Locate the cell with the specified text and output its (x, y) center coordinate. 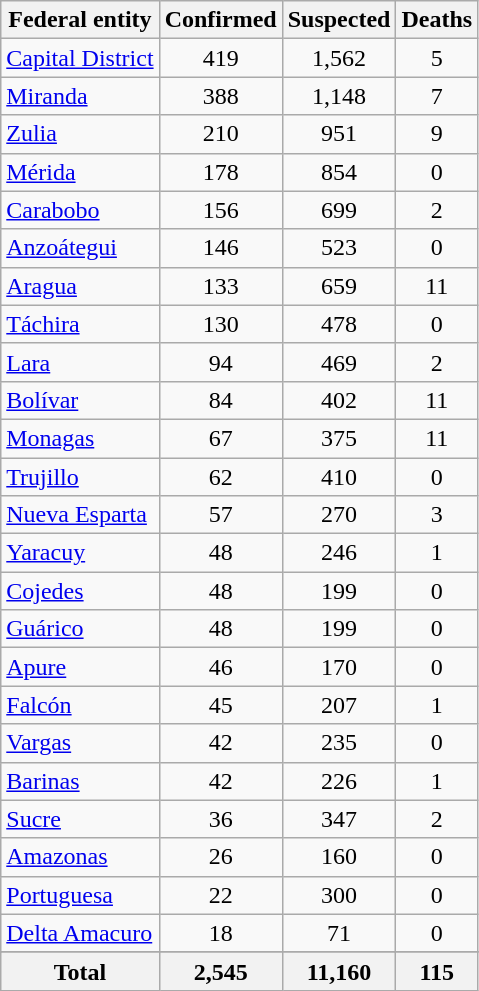
67 (220, 438)
3 (437, 515)
Cojedes (80, 591)
Anzoátegui (80, 248)
207 (339, 705)
36 (220, 819)
402 (339, 400)
270 (339, 515)
Confirmed (220, 20)
Bolívar (80, 400)
Yaracuy (80, 553)
146 (220, 248)
Sucre (80, 819)
410 (339, 477)
170 (339, 667)
Federal entity (80, 20)
Monagas (80, 438)
419 (220, 58)
659 (339, 286)
115 (437, 971)
Suspected (339, 20)
178 (220, 172)
210 (220, 134)
Miranda (80, 96)
Táchira (80, 324)
Portuguesa (80, 895)
Zulia (80, 134)
Barinas (80, 781)
Carabobo (80, 210)
699 (339, 210)
26 (220, 857)
22 (220, 895)
2,545 (220, 971)
523 (339, 248)
11,160 (339, 971)
Nueva Esparta (80, 515)
300 (339, 895)
Apure (80, 667)
Vargas (80, 743)
375 (339, 438)
469 (339, 362)
130 (220, 324)
18 (220, 933)
7 (437, 96)
57 (220, 515)
84 (220, 400)
94 (220, 362)
Deaths (437, 20)
156 (220, 210)
45 (220, 705)
Trujillo (80, 477)
951 (339, 134)
1,148 (339, 96)
Lara (80, 362)
9 (437, 134)
Falcón (80, 705)
133 (220, 286)
71 (339, 933)
347 (339, 819)
235 (339, 743)
1,562 (339, 58)
46 (220, 667)
388 (220, 96)
Total (80, 971)
Mérida (80, 172)
246 (339, 553)
Aragua (80, 286)
226 (339, 781)
Capital District (80, 58)
854 (339, 172)
Amazonas (80, 857)
62 (220, 477)
160 (339, 857)
478 (339, 324)
Guárico (80, 629)
Delta Amacuro (80, 933)
5 (437, 58)
